Capture the cell that displays the provided text and extract its (X, Y) central coordinate. 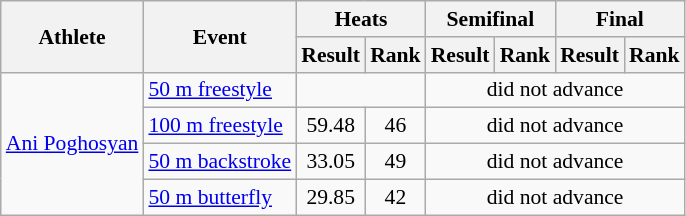
46 (396, 126)
42 (396, 197)
29.85 (330, 197)
Final (620, 19)
Ani Poghosyan (72, 143)
59.48 (330, 126)
33.05 (330, 162)
Heats (360, 19)
Athlete (72, 36)
49 (396, 162)
50 m backstroke (220, 162)
50 m freestyle (220, 90)
Event (220, 36)
50 m butterfly (220, 197)
100 m freestyle (220, 126)
Semifinal (490, 19)
